Identify which cell holds the provided text, then report its (X, Y) central coordinate. 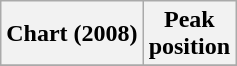
Chart (2008) (72, 34)
Peakposition (189, 34)
